Return (x, y) of the center of cell containing provided text 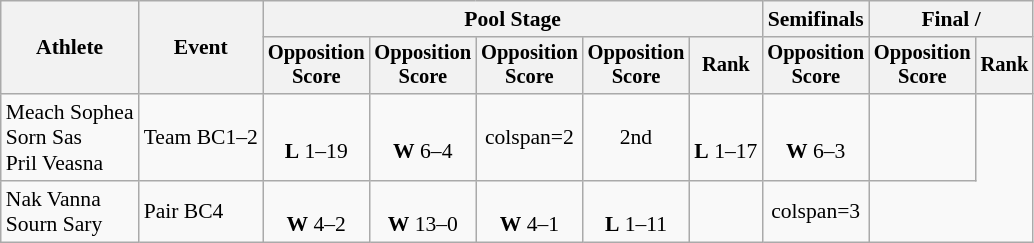
Final / (951, 19)
Pair BC4 (201, 212)
Nak VannaSourn Sary (70, 212)
Meach SopheaSorn SasPril Veasna (70, 138)
L 1–19 (316, 138)
colspan=3 (816, 212)
W 6–3 (816, 138)
Event (201, 48)
W 6–4 (422, 138)
W 13–0 (422, 212)
L 1–11 (636, 212)
W 4–2 (316, 212)
Semifinals (816, 19)
2nd (636, 138)
W 4–1 (530, 212)
L 1–17 (726, 138)
Athlete (70, 48)
Pool Stage (513, 19)
colspan=2 (530, 138)
Team BC1–2 (201, 138)
